Return the (x, y) coordinate for the center point of the cell that contains the specified text.  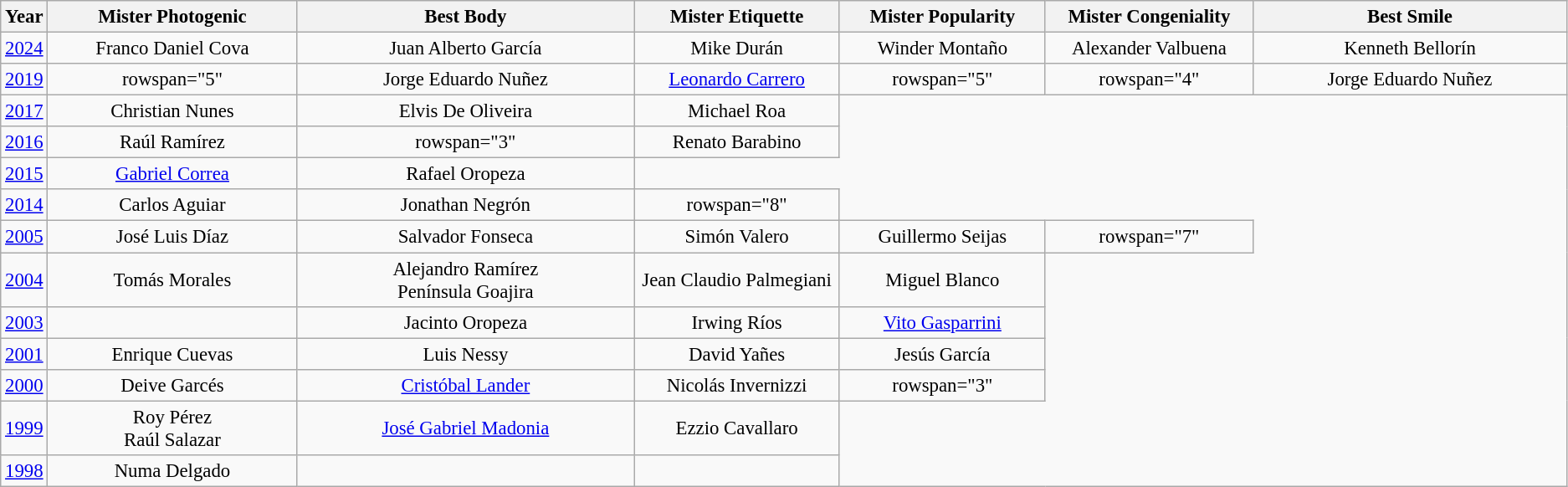
2005 (24, 237)
Kenneth Bellorín (1411, 49)
Ezzio Cavallaro (737, 428)
Mike Durán (737, 49)
José Luis Díaz (172, 237)
2017 (24, 111)
Mister Etiquette (737, 17)
Simón Valero (737, 237)
Gabriel Correa (172, 174)
Jesús García (942, 354)
Cristóbal Lander (465, 385)
Tomás Morales (172, 279)
Mister Photogenic (172, 17)
2024 (24, 49)
2016 (24, 142)
Best Body (465, 17)
Renato Barabino (737, 142)
Jacinto Oropeza (465, 322)
Franco Daniel Cova (172, 49)
Best Smile (1411, 17)
rowspan="8" (737, 205)
Deive Garcés (172, 385)
2001 (24, 354)
Leonardo Carrero (737, 79)
rowspan="7" (1149, 237)
José Gabriel Madonia (465, 428)
1999 (24, 428)
2003 (24, 322)
Enrique Cuevas (172, 354)
Alexander Valbuena (1149, 49)
2000 (24, 385)
Raúl Ramírez (172, 142)
Year (24, 17)
Numa Delgado (172, 471)
2004 (24, 279)
Irwing Ríos (737, 322)
Miguel Blanco (942, 279)
Salvador Fonseca (465, 237)
Vito Gasparrini (942, 322)
Mister Popularity (942, 17)
Alejandro Ramírez Península Goajira (465, 279)
2015 (24, 174)
Michael Roa (737, 111)
1998 (24, 471)
Guillermo Seijas (942, 237)
David Yañes (737, 354)
Roy PérezRaúl Salazar (172, 428)
Jonathan Negrón (465, 205)
Jean Claudio Palmegiani (737, 279)
Luis Nessy (465, 354)
2019 (24, 79)
Elvis De Oliveira (465, 111)
rowspan="4" (1149, 79)
Winder Montaño (942, 49)
Nicolás Invernizzi (737, 385)
2014 (24, 205)
Juan Alberto García (465, 49)
Mister Congeniality (1149, 17)
Carlos Aguiar (172, 205)
Christian Nunes (172, 111)
Rafael Oropeza (465, 174)
